Pinpoint the cell where the given text exists, returning its [x, y] midpoint coordinate. 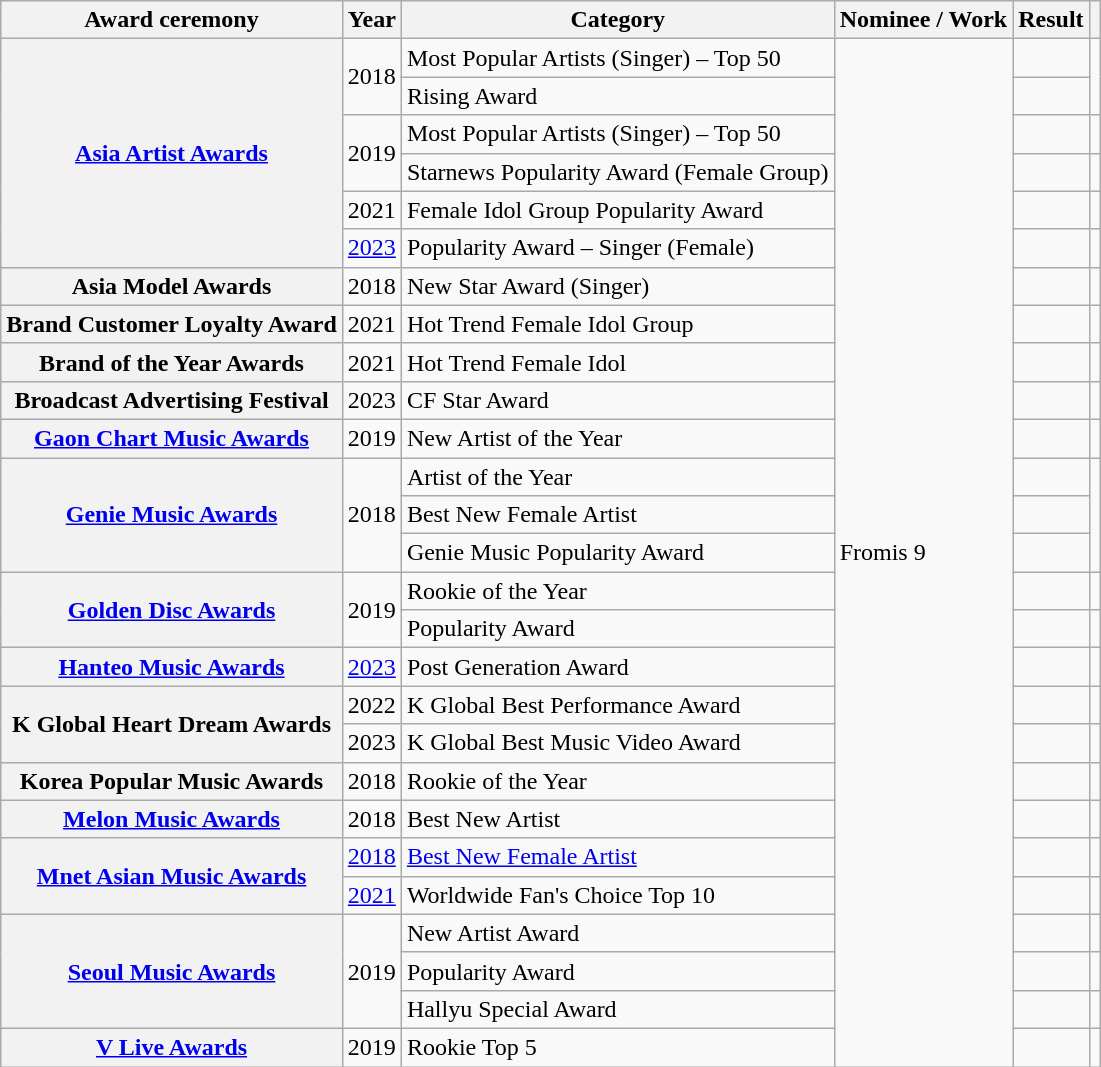
Hot Trend Female Idol Group [618, 324]
Brand Customer Loyalty Award [172, 324]
Brand of the Year Awards [172, 362]
Best New Artist [618, 819]
Broadcast Advertising Festival [172, 400]
Melon Music Awards [172, 819]
New Artist Award [618, 933]
Asia Artist Awards [172, 153]
Korea Popular Music Awards [172, 781]
Popularity Award – Singer (Female) [618, 248]
K Global Heart Dream Awards [172, 724]
Post Generation Award [618, 667]
Asia Model Awards [172, 286]
Genie Music Popularity Award [618, 553]
Female Idol Group Popularity Award [618, 210]
K Global Best Performance Award [618, 705]
2022 [372, 705]
CF Star Award [618, 400]
Category [618, 20]
New Star Award (Singer) [618, 286]
Hanteo Music Awards [172, 667]
Hallyu Special Award [618, 1009]
Result [1051, 20]
Worldwide Fan's Choice Top 10 [618, 895]
K Global Best Music Video Award [618, 743]
Fromis 9 [924, 553]
New Artist of the Year [618, 438]
Starnews Popularity Award (Female Group) [618, 172]
Rising Award [618, 96]
Artist of the Year [618, 477]
Nominee / Work [924, 20]
V Live Awards [172, 1047]
Golden Disc Awards [172, 610]
Gaon Chart Music Awards [172, 438]
Award ceremony [172, 20]
Year [372, 20]
Mnet Asian Music Awards [172, 876]
Rookie Top 5 [618, 1047]
Seoul Music Awards [172, 971]
Hot Trend Female Idol [618, 362]
Genie Music Awards [172, 515]
